Output the [x, y] coordinate of the center of the cell containing the given text.  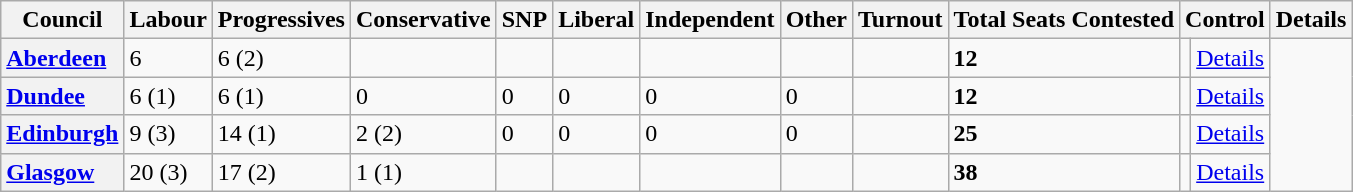
6 [168, 58]
Dundee [62, 96]
Total Seats Contested [1064, 20]
17 (2) [281, 172]
Edinburgh [62, 134]
Turnout [900, 20]
Progressives [281, 20]
Aberdeen [62, 58]
2 (2) [423, 134]
Labour [168, 20]
Conservative [423, 20]
25 [1064, 134]
Control [1226, 20]
Liberal [596, 20]
1 (1) [423, 172]
20 (3) [168, 172]
6 (2) [281, 58]
SNP [524, 20]
9 (3) [168, 134]
Independent [710, 20]
14 (1) [281, 134]
Glasgow [62, 172]
Other [816, 20]
38 [1064, 172]
Council [62, 20]
